Provide the (X, Y) coordinate of the cell's center where the given text is located.  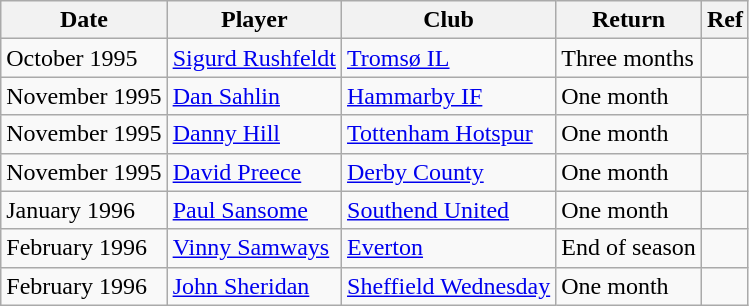
John Sheridan (254, 286)
Three months (629, 58)
Tottenham Hotspur (449, 134)
Paul Sansome (254, 210)
David Preece (254, 172)
Everton (449, 248)
Player (254, 20)
Southend United (449, 210)
January 1996 (84, 210)
Vinny Samways (254, 248)
Danny Hill (254, 134)
Date (84, 20)
Tromsø IL (449, 58)
October 1995 (84, 58)
Return (629, 20)
Club (449, 20)
Ref (724, 20)
Sigurd Rushfeldt (254, 58)
Sheffield Wednesday (449, 286)
End of season (629, 248)
Hammarby IF (449, 96)
Dan Sahlin (254, 96)
Derby County (449, 172)
